Return [X, Y] of the center of cell containing provided text 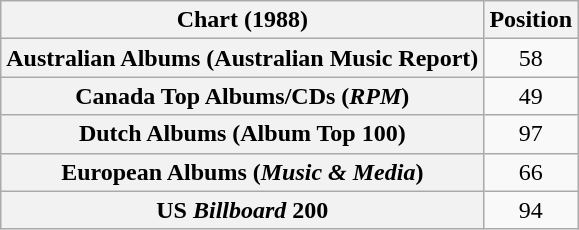
Position [531, 20]
Chart (1988) [242, 20]
66 [531, 172]
Dutch Albums (Album Top 100) [242, 134]
58 [531, 58]
European Albums (Music & Media) [242, 172]
49 [531, 96]
94 [531, 210]
Canada Top Albums/CDs (RPM) [242, 96]
Australian Albums (Australian Music Report) [242, 58]
97 [531, 134]
US Billboard 200 [242, 210]
